For the text-containing cell, return its midpoint in [X, Y] coordinate format. 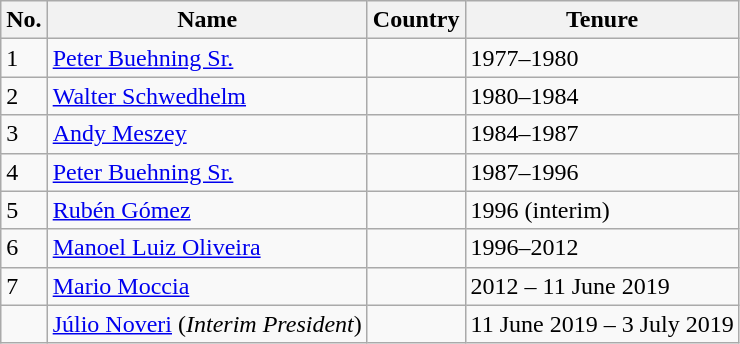
No. [24, 20]
4 [24, 172]
2 [24, 96]
Mario Moccia [207, 286]
11 June 2019 – 3 July 2019 [602, 324]
Name [207, 20]
Andy Meszey [207, 134]
7 [24, 286]
Walter Schwedhelm [207, 96]
3 [24, 134]
1996–2012 [602, 248]
Júlio Noveri (Interim President) [207, 324]
Tenure [602, 20]
1 [24, 58]
Rubén Gómez [207, 210]
1977–1980 [602, 58]
1980–1984 [602, 96]
1984–1987 [602, 134]
6 [24, 248]
5 [24, 210]
1987–1996 [602, 172]
Manoel Luiz Oliveira [207, 248]
1996 (interim) [602, 210]
Country [416, 20]
2012 – 11 June 2019 [602, 286]
